Extract the (x, y) coordinate from the center of the cell holding the provided text.  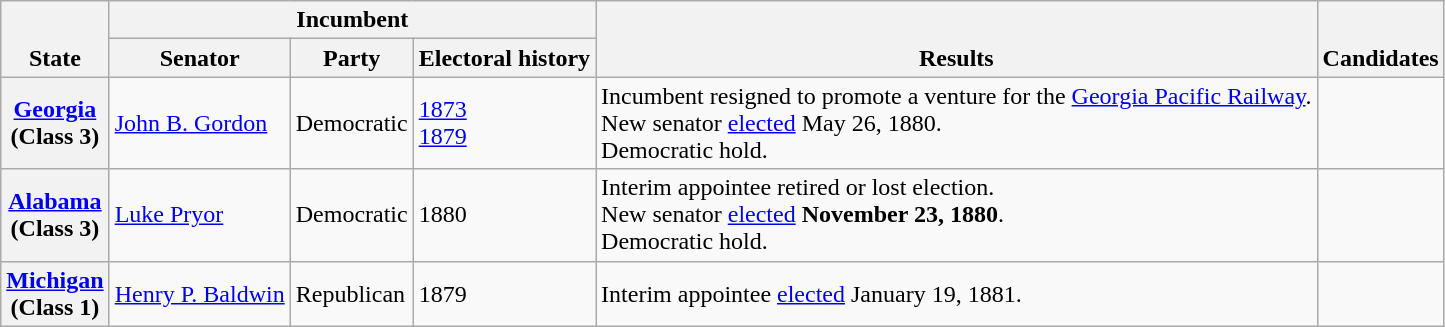
John B. Gordon (200, 123)
Results (957, 39)
1879 (504, 294)
Party (352, 58)
State (55, 39)
Incumbent (352, 20)
Senator (200, 58)
Henry P. Baldwin (200, 294)
Michigan(Class 1) (55, 294)
Incumbent resigned to promote a venture for the Georgia Pacific Railway.New senator elected May 26, 1880.Democratic hold. (957, 123)
18731879 (504, 123)
Electoral history (504, 58)
Republican (352, 294)
Candidates (1380, 39)
Alabama(Class 3) (55, 215)
Luke Pryor (200, 215)
Interim appointee retired or lost election.New senator elected November 23, 1880.Democratic hold. (957, 215)
Georgia(Class 3) (55, 123)
1880 (504, 215)
Interim appointee elected January 19, 1881. (957, 294)
